Identify which cell holds the provided text, then report its [x, y] central coordinate. 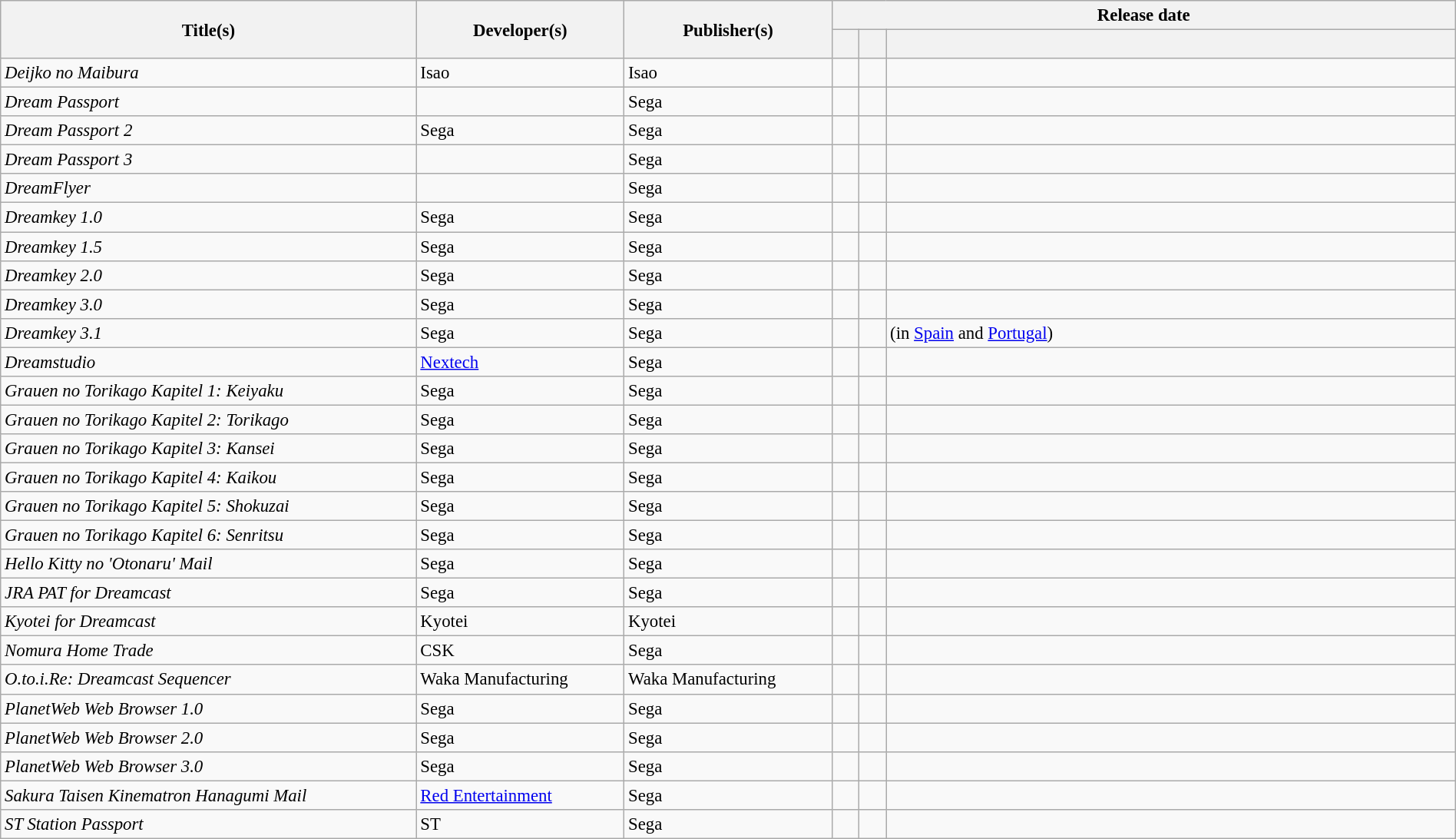
PlanetWeb Web Browser 3.0 [209, 766]
Dreamstudio [209, 362]
Publisher(s) [728, 29]
Dreamkey 1.0 [209, 217]
Red Entertainment [521, 795]
Nomura Home Trade [209, 651]
ST [521, 824]
Grauen no Torikago Kapitel 1: Keiyaku [209, 391]
ST Station Passport [209, 824]
Kyotei for Dreamcast [209, 622]
(in Spain and Portugal) [1170, 333]
Dreamkey 2.0 [209, 275]
O.to.i.Re: Dreamcast Sequencer [209, 680]
Title(s) [209, 29]
Grauen no Torikago Kapitel 2: Torikago [209, 419]
CSK [521, 651]
Hello Kitty no 'Otonaru' Mail [209, 564]
Dreamkey 1.5 [209, 247]
Release date [1143, 15]
Grauen no Torikago Kapitel 6: Senritsu [209, 536]
Nextech [521, 362]
Grauen no Torikago Kapitel 5: Shokuzai [209, 506]
Dream Passport 3 [209, 160]
Grauen no Torikago Kapitel 3: Kansei [209, 449]
PlanetWeb Web Browser 2.0 [209, 738]
JRA PAT for Dreamcast [209, 593]
DreamFlyer [209, 188]
Grauen no Torikago Kapitel 4: Kaikou [209, 477]
PlanetWeb Web Browser 1.0 [209, 708]
Sakura Taisen Kinematron Hanagumi Mail [209, 795]
Deijko no Maibura [209, 73]
Developer(s) [521, 29]
Dreamkey 3.0 [209, 304]
Dream Passport 2 [209, 131]
Dreamkey 3.1 [209, 333]
Dream Passport [209, 102]
